Extract the [X, Y] coordinate from the center of the cell holding the provided text.  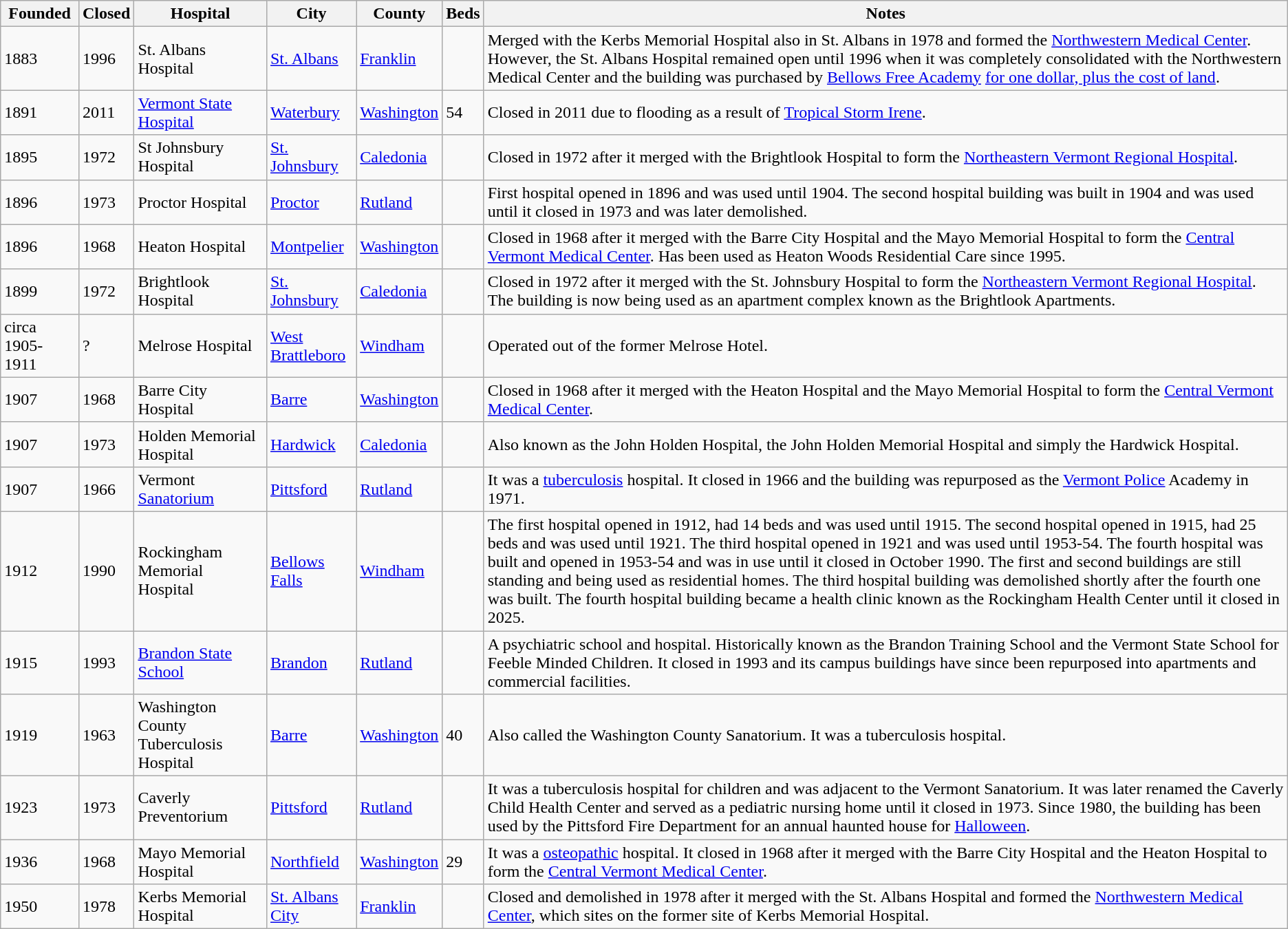
Vermont Sanatorium [201, 489]
? [106, 345]
Washington County Tuberculosis Hospital [201, 735]
Melrose Hospital [201, 345]
1996 [106, 58]
Montpelier [311, 246]
circa 1905-1911 [40, 345]
County [399, 14]
Brightlook Hospital [201, 292]
1978 [106, 907]
1936 [40, 862]
Closed [106, 14]
Barre City Hospital [201, 399]
1919 [40, 735]
St. Albans [311, 58]
1966 [106, 489]
Bellows Falls [311, 571]
1899 [40, 292]
Northfield [311, 862]
1912 [40, 571]
Caverly Preventorium [201, 808]
Closed in 2011 due to flooding as a result of Tropical Storm Irene. [885, 113]
Proctor Hospital [201, 202]
City [311, 14]
Closed in 1968 after it merged with the Heaton Hospital and the Mayo Memorial Hospital to form the Central Vermont Medical Center. [885, 399]
1990 [106, 571]
Also known as the John Holden Hospital, the John Holden Memorial Hospital and simply the Hardwick Hospital. [885, 445]
Mayo Memorial Hospital [201, 862]
Founded [40, 14]
1963 [106, 735]
It was a tuberculosis hospital. It closed in 1966 and the building was repurposed as the Vermont Police Academy in 1971. [885, 489]
Vermont State Hospital [201, 113]
1950 [40, 907]
West Brattleboro [311, 345]
1915 [40, 662]
St. Albans City [311, 907]
Brandon [311, 662]
Brandon State School [201, 662]
Holden Memorial Hospital [201, 445]
Beds [463, 14]
Rockingham Memorial Hospital [201, 571]
Closed in 1972 after it merged with the Brightlook Hospital to form the Northeastern Vermont Regional Hospital. [885, 157]
Waterbury [311, 113]
Hospital [201, 14]
Kerbs Memorial Hospital [201, 907]
1993 [106, 662]
Operated out of the former Melrose Hotel. [885, 345]
2011 [106, 113]
40 [463, 735]
1895 [40, 157]
1891 [40, 113]
29 [463, 862]
54 [463, 113]
Proctor [311, 202]
Hardwick [311, 445]
Also called the Washington County Sanatorium. It was a tuberculosis hospital. [885, 735]
1883 [40, 58]
1923 [40, 808]
Notes [885, 14]
St. Albans Hospital [201, 58]
Heaton Hospital [201, 246]
St Johnsbury Hospital [201, 157]
